Pinpoint the cell where the given text exists, returning its [X, Y] midpoint coordinate. 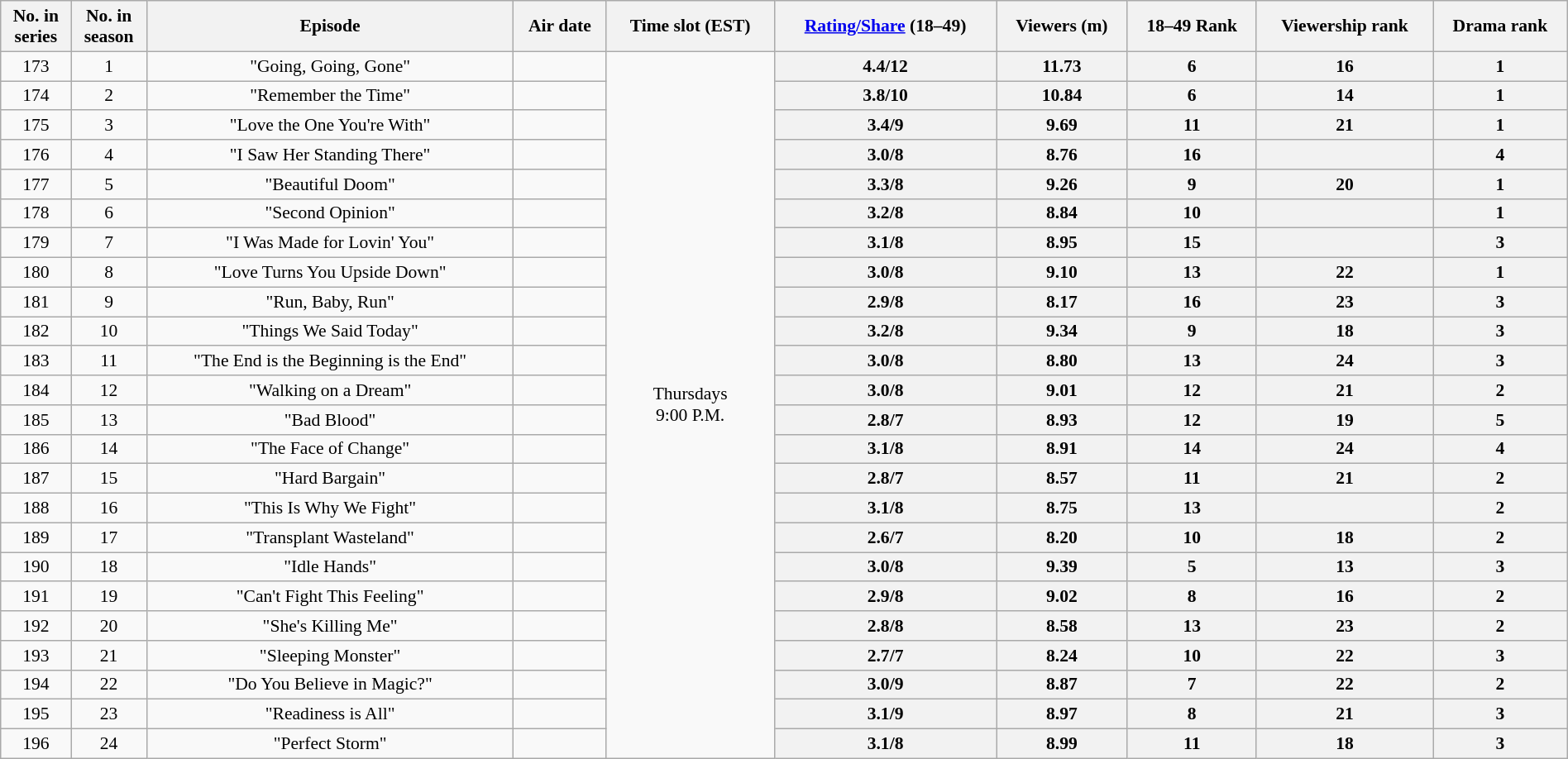
195 [36, 714]
No. inseries [36, 26]
9.69 [1062, 126]
184 [36, 390]
186 [36, 449]
9.39 [1062, 567]
No. inseason [109, 26]
8.24 [1062, 656]
"Bad Blood" [330, 420]
9.02 [1062, 597]
9.01 [1062, 390]
187 [36, 479]
"Readiness is All" [330, 714]
3.0/9 [885, 685]
Time slot (EST) [691, 26]
178 [36, 213]
"The Face of Change" [330, 449]
3.1/9 [885, 714]
8.76 [1062, 155]
Viewership rank [1345, 26]
"Beautiful Doom" [330, 184]
"Run, Baby, Run" [330, 302]
2.8/8 [885, 626]
"I Was Made for Lovin' You" [330, 243]
179 [36, 243]
181 [36, 302]
8.84 [1062, 213]
193 [36, 656]
"Transplant Wasteland" [330, 537]
8.97 [1062, 714]
8.17 [1062, 302]
3.8/10 [885, 96]
8.57 [1062, 479]
2.7/7 [885, 656]
175 [36, 126]
"Do You Believe in Magic?" [330, 685]
177 [36, 184]
8.75 [1062, 508]
11.73 [1062, 66]
188 [36, 508]
4.4/12 [885, 66]
Drama rank [1500, 26]
"Second Opinion" [330, 213]
Rating/Share (18–49) [885, 26]
174 [36, 96]
Viewers (m) [1062, 26]
183 [36, 361]
196 [36, 744]
10.84 [1062, 96]
182 [36, 332]
3.3/8 [885, 184]
194 [36, 685]
17 [109, 537]
8.20 [1062, 537]
"This Is Why We Fight" [330, 508]
"I Saw Her Standing There" [330, 155]
2.6/7 [885, 537]
3.4/9 [885, 126]
"Sleeping Monster" [330, 656]
"Walking on a Dream" [330, 390]
8.93 [1062, 420]
173 [36, 66]
"The End is the Beginning is the End" [330, 361]
"Love the One You're With" [330, 126]
9.10 [1062, 273]
"Hard Bargain" [330, 479]
"Going, Going, Gone" [330, 66]
8.87 [1062, 685]
Thursdays9:00 P.M. [691, 405]
"Perfect Storm" [330, 744]
8.80 [1062, 361]
189 [36, 537]
9.26 [1062, 184]
185 [36, 420]
8.58 [1062, 626]
"Remember the Time" [330, 96]
18–49 Rank [1192, 26]
Air date [560, 26]
176 [36, 155]
190 [36, 567]
Episode [330, 26]
8.99 [1062, 744]
8.91 [1062, 449]
"Idle Hands" [330, 567]
9.34 [1062, 332]
"She's Killing Me" [330, 626]
192 [36, 626]
"Things We Said Today" [330, 332]
"Can't Fight This Feeling" [330, 597]
8.95 [1062, 243]
180 [36, 273]
"Love Turns You Upside Down" [330, 273]
191 [36, 597]
